For the text-containing cell, return its midpoint in (X, Y) coordinate format. 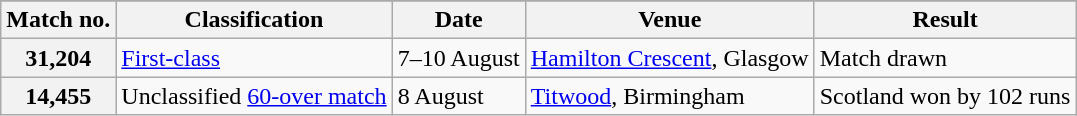
8 August (458, 96)
Date (458, 20)
Match no. (58, 20)
Result (945, 20)
Hamilton Crescent, Glasgow (670, 58)
Unclassified 60-over match (254, 96)
Match drawn (945, 58)
7–10 August (458, 58)
First-class (254, 58)
Scotland won by 102 runs (945, 96)
Titwood, Birmingham (670, 96)
14,455 (58, 96)
Classification (254, 20)
Venue (670, 20)
31,204 (58, 58)
